Return (x, y) of the center of cell containing provided text 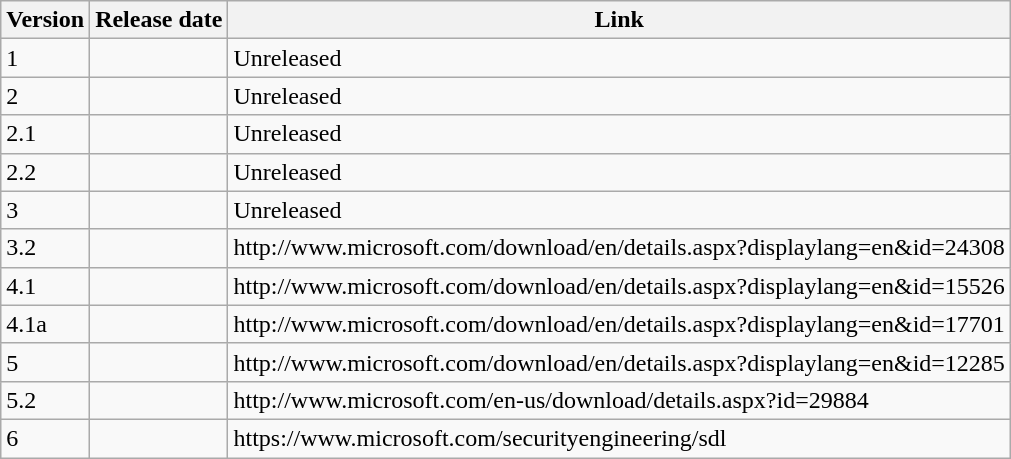
2.2 (46, 172)
6 (46, 438)
3 (46, 210)
3.2 (46, 248)
https://www.microsoft.com/securityengineering/sdl (619, 438)
Version (46, 20)
http://www.microsoft.com/en-us/download/details.aspx?id=29884 (619, 400)
http://www.microsoft.com/download/en/details.aspx?displaylang=en&id=12285 (619, 362)
2 (46, 96)
Link (619, 20)
5 (46, 362)
Release date (159, 20)
http://www.microsoft.com/download/en/details.aspx?displaylang=en&id=17701 (619, 324)
4.1a (46, 324)
2.1 (46, 134)
http://www.microsoft.com/download/en/details.aspx?displaylang=en&id=24308 (619, 248)
http://www.microsoft.com/download/en/details.aspx?displaylang=en&id=15526 (619, 286)
5.2 (46, 400)
4.1 (46, 286)
1 (46, 58)
